Scan for the cell matching the given text and deliver its [x, y] coordinate at center. 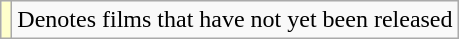
Denotes films that have not yet been released [235, 20]
